Provide the (X, Y) coordinate of the cell's center where the given text is located.  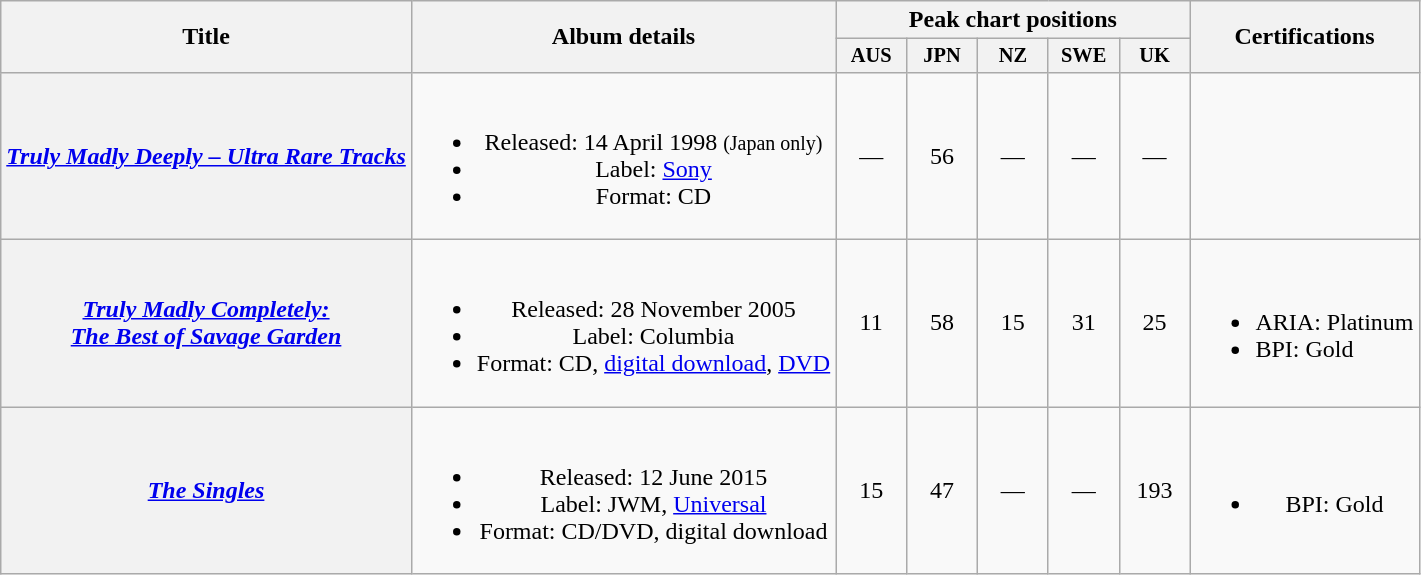
ARIA: PlatinumBPI: Gold (1304, 324)
47 (942, 490)
25 (1154, 324)
Title (206, 37)
Released: 14 April 1998 (Japan only)Label: SonyFormat: CD (623, 156)
58 (942, 324)
56 (942, 156)
AUS (872, 56)
Truly Madly Deeply – Ultra Rare Tracks (206, 156)
SWE (1084, 56)
Album details (623, 37)
11 (872, 324)
Certifications (1304, 37)
Released: 12 June 2015Label: JWM, UniversalFormat: CD/DVD, digital download (623, 490)
193 (1154, 490)
Truly Madly Completely:The Best of Savage Garden (206, 324)
31 (1084, 324)
BPI: Gold (1304, 490)
JPN (942, 56)
Peak chart positions (1013, 20)
NZ (1012, 56)
UK (1154, 56)
Released: 28 November 2005Label: ColumbiaFormat: CD, digital download, DVD (623, 324)
The Singles (206, 490)
